Provide the [x, y] coordinate of the cell's center where the given text is located.  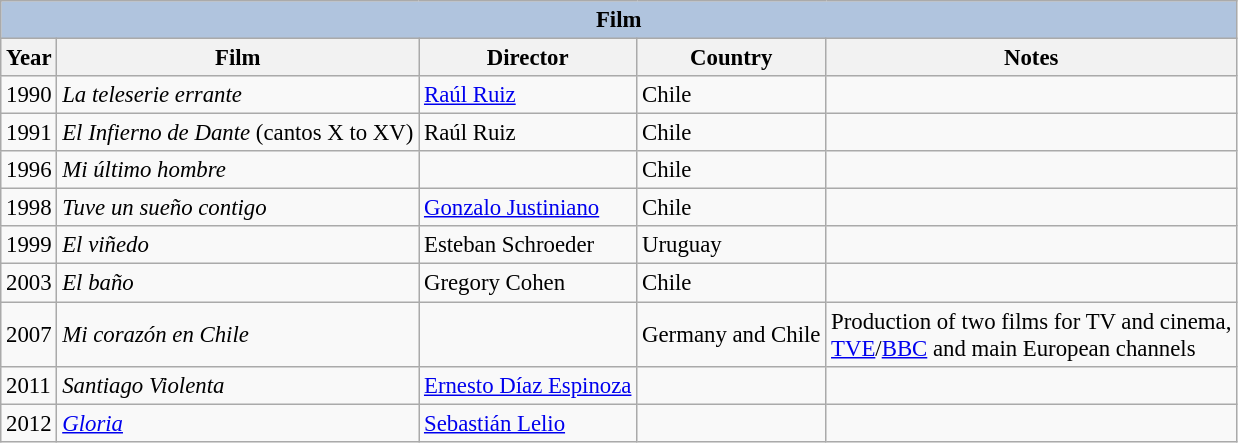
Gregory Cohen [528, 283]
Year [29, 58]
El baño [238, 283]
2011 [29, 385]
El viñedo [238, 245]
Production of two films for TV and cinema,TVE/BBC and main European channels [1032, 334]
Gloria [238, 423]
Santiago Violenta [238, 385]
1996 [29, 170]
Ernesto Díaz Espinoza [528, 385]
Sebastián Lelio [528, 423]
Country [732, 58]
Director [528, 58]
Gonzalo Justiniano [528, 208]
Esteban Schroeder [528, 245]
Mi último hombre [238, 170]
La teleserie errante [238, 95]
1998 [29, 208]
Mi corazón en Chile [238, 334]
1990 [29, 95]
1999 [29, 245]
Uruguay [732, 245]
2003 [29, 283]
Tuve un sueño contigo [238, 208]
El Infierno de Dante (cantos X to XV) [238, 133]
Notes [1032, 58]
2007 [29, 334]
2012 [29, 423]
1991 [29, 133]
Germany and Chile [732, 334]
